Extract the (x, y) coordinate from the center of the cell holding the provided text.  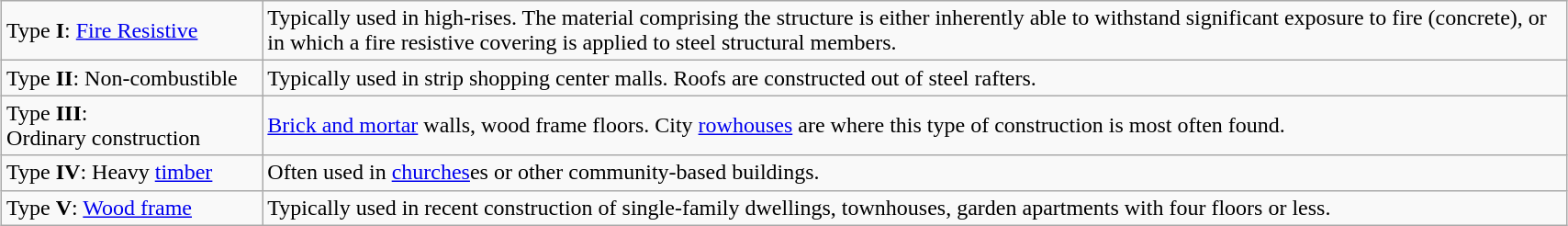
Type V: Wood frame (132, 208)
Type IV: Heavy timber (132, 173)
Brick and mortar walls, wood frame floors. City rowhouses are where this type of construction is most often found. (914, 125)
Often used in churcheses or other community-based buildings. (914, 173)
Typically used in recent construction of single-family dwellings, townhouses, garden apartments with four floors or less. (914, 208)
Type I: Fire Resistive (132, 31)
Type II: Non-combustible (132, 78)
Type III: Ordinary construction (132, 125)
Typically used in strip shopping center malls. Roofs are constructed out of steel rafters. (914, 78)
